Identify which cell holds the provided text, then report its (x, y) central coordinate. 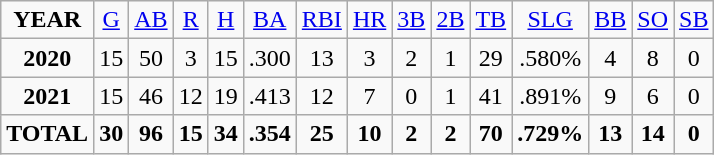
50 (151, 58)
70 (491, 134)
19 (226, 96)
G (112, 20)
.354 (270, 134)
YEAR (48, 20)
10 (369, 134)
TB (491, 20)
3B (412, 20)
2021 (48, 96)
.580% (550, 58)
.413 (270, 96)
R (190, 20)
7 (369, 96)
TOTAL (48, 134)
2020 (48, 58)
BB (610, 20)
AB (151, 20)
HR (369, 20)
.891% (550, 96)
.300 (270, 58)
8 (653, 58)
H (226, 20)
BA (270, 20)
2B (450, 20)
SLG (550, 20)
46 (151, 96)
SO (653, 20)
30 (112, 134)
RBI (322, 20)
96 (151, 134)
14 (653, 134)
.729% (550, 134)
4 (610, 58)
9 (610, 96)
25 (322, 134)
29 (491, 58)
6 (653, 96)
41 (491, 96)
SB (694, 20)
34 (226, 134)
